Identify which cell holds the provided text, then report its (x, y) central coordinate. 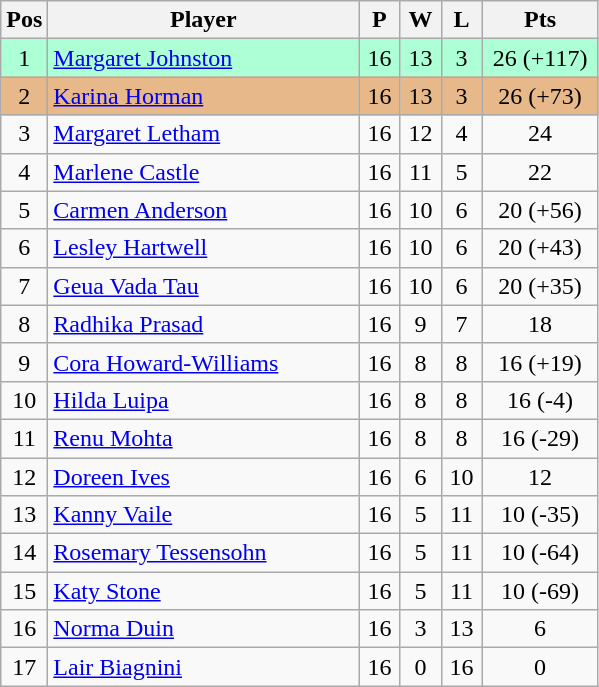
W (420, 20)
1 (24, 58)
17 (24, 667)
20 (+56) (540, 210)
Pts (540, 20)
Lesley Hartwell (204, 248)
10 (-64) (540, 553)
26 (+117) (540, 58)
22 (540, 172)
Katy Stone (204, 591)
20 (+43) (540, 248)
Cora Howard-Williams (204, 362)
Margaret Johnston (204, 58)
Carmen Anderson (204, 210)
18 (540, 324)
Player (204, 20)
P (380, 20)
Norma Duin (204, 629)
10 (-35) (540, 515)
16 (+19) (540, 362)
Lair Biagnini (204, 667)
10 (-69) (540, 591)
24 (540, 134)
Karina Horman (204, 96)
15 (24, 591)
Marlene Castle (204, 172)
Renu Mohta (204, 438)
Hilda Luipa (204, 400)
16 (-4) (540, 400)
Geua Vada Tau (204, 286)
Rosemary Tessensohn (204, 553)
Kanny Vaile (204, 515)
16 (-29) (540, 438)
L (462, 20)
2 (24, 96)
20 (+35) (540, 286)
14 (24, 553)
26 (+73) (540, 96)
Pos (24, 20)
Doreen Ives (204, 477)
Radhika Prasad (204, 324)
Margaret Letham (204, 134)
